Return (x, y) of the center of cell containing provided text 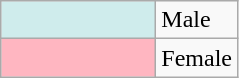
Female (197, 58)
Male (197, 20)
